Find where the given text appears and provide that cell's center as [X, Y] coordinate. 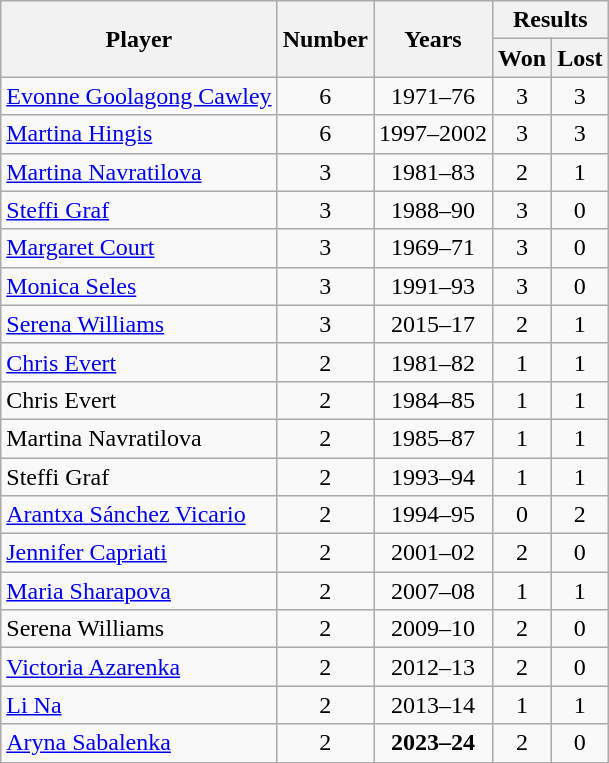
Won [522, 58]
Aryna Sabalenka [139, 743]
1969–71 [434, 248]
2012–13 [434, 667]
1991–93 [434, 286]
Maria Sharapova [139, 591]
1971–76 [434, 96]
Years [434, 39]
Monica Seles [139, 286]
Number [325, 39]
Martina Hingis [139, 134]
1985–87 [434, 438]
Jennifer Capriati [139, 553]
Margaret Court [139, 248]
1993–94 [434, 477]
Evonne Goolagong Cawley [139, 96]
1994–95 [434, 515]
Arantxa Sánchez Vicario [139, 515]
Results [551, 20]
Victoria Azarenka [139, 667]
1988–90 [434, 210]
1981–83 [434, 172]
1997–2002 [434, 134]
2015–17 [434, 324]
2001–02 [434, 553]
2023–24 [434, 743]
2009–10 [434, 629]
Lost [580, 58]
Li Na [139, 705]
1984–85 [434, 400]
1981–82 [434, 362]
2013–14 [434, 705]
2007–08 [434, 591]
Player [139, 39]
